Capture the cell that displays the provided text and extract its (x, y) central coordinate. 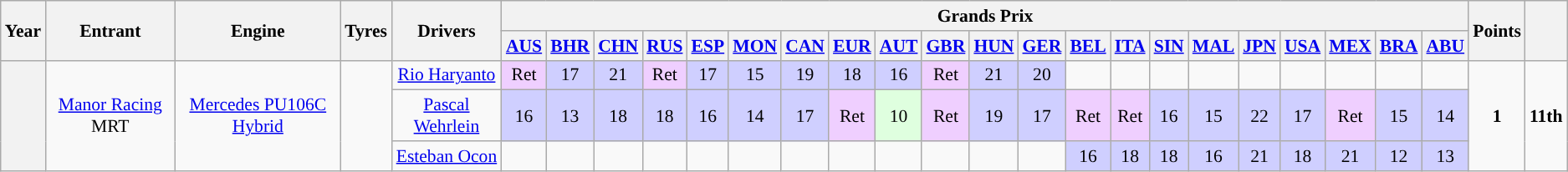
USA (1303, 46)
10 (899, 115)
BHR (570, 46)
22 (1259, 115)
Entrant (110, 30)
Drivers (447, 30)
SIN (1169, 46)
Pascal Wehrlein (447, 115)
MON (754, 46)
AUT (899, 46)
Esteban Ocon (447, 156)
EUR (852, 46)
ITA (1131, 46)
Grands Prix (985, 16)
GER (1042, 46)
RUS (664, 46)
11th (1546, 115)
ESP (708, 46)
Tyres (366, 30)
AUS (524, 46)
ABU (1445, 46)
BRA (1399, 46)
HUN (993, 46)
20 (1042, 75)
12 (1399, 156)
CAN (804, 46)
CHN (618, 46)
Year (23, 30)
Points (1497, 30)
Rio Haryanto (447, 75)
Manor Racing MRT (110, 115)
BEL (1087, 46)
JPN (1259, 46)
Engine (258, 30)
MAL (1213, 46)
Mercedes PU106C Hybrid (258, 115)
GBR (945, 46)
MEX (1350, 46)
1 (1497, 115)
